Detect which cell encompasses the target text, then output its (x, y) center coordinate. 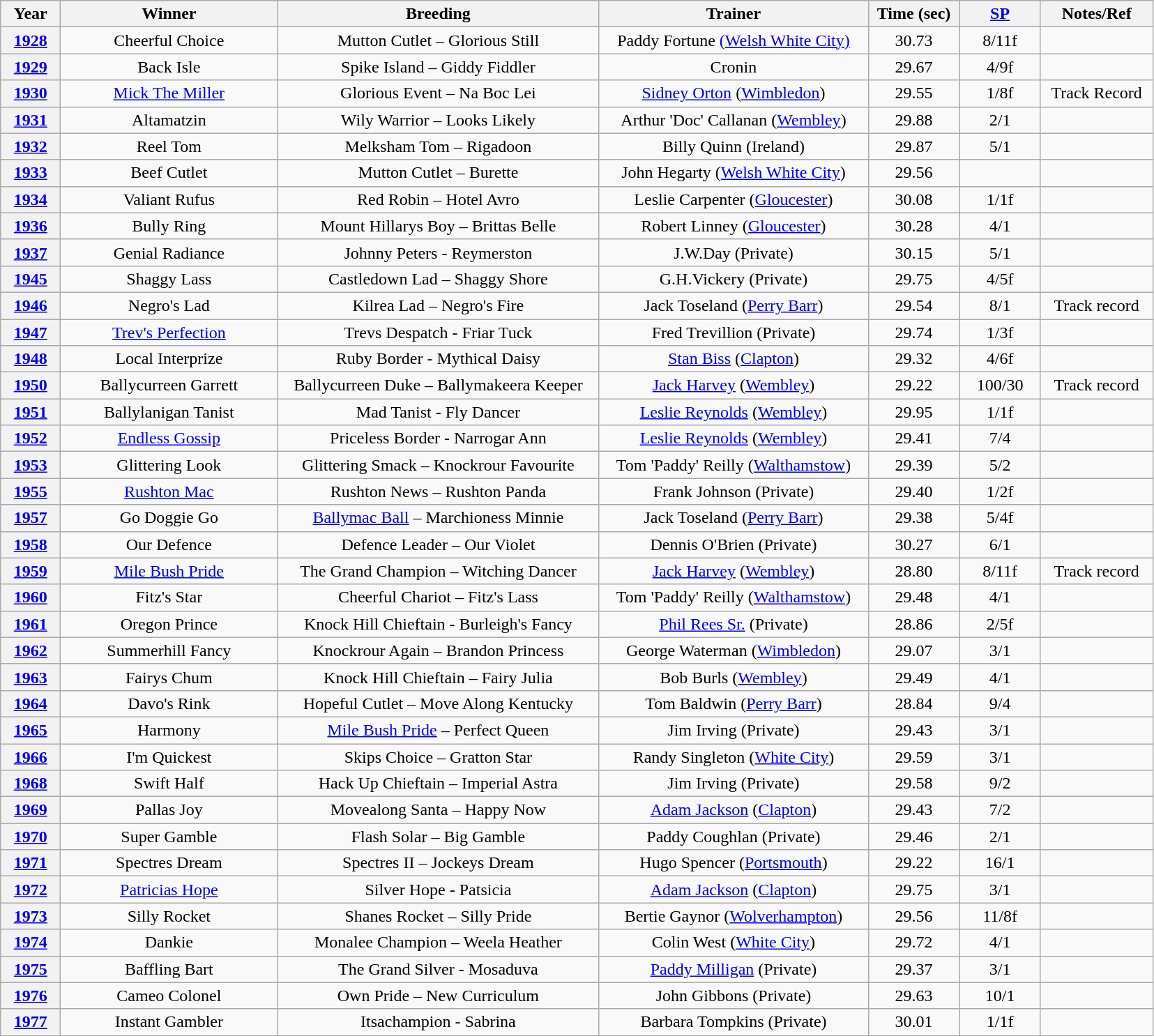
29.40 (913, 492)
Trevs Despatch - Friar Tuck (438, 333)
Castledown Lad – Shaggy Shore (438, 279)
Spectres Dream (169, 863)
1/3f (1000, 333)
J.W.Day (Private) (734, 252)
I'm Quickest (169, 756)
Kilrea Lad – Negro's Fire (438, 305)
Fitz's Star (169, 597)
1945 (31, 279)
29.74 (913, 333)
Our Defence (169, 544)
Bully Ring (169, 226)
28.80 (913, 571)
Winner (169, 14)
1931 (31, 120)
SP (1000, 14)
1936 (31, 226)
Barbara Tompkins (Private) (734, 1022)
1930 (31, 93)
Hugo Spencer (Portsmouth) (734, 863)
29.55 (913, 93)
30.27 (913, 544)
7/2 (1000, 810)
29.63 (913, 996)
Hack Up Chieftain – Imperial Astra (438, 784)
29.48 (913, 597)
Defence Leader – Our Violet (438, 544)
29.72 (913, 943)
Track Record (1096, 93)
Phil Rees Sr. (Private) (734, 624)
1974 (31, 943)
Melksham Tom – Rigadoon (438, 146)
Shaggy Lass (169, 279)
29.54 (913, 305)
1952 (31, 439)
Arthur 'Doc' Callanan (Wembley) (734, 120)
1977 (31, 1022)
Spike Island – Giddy Fiddler (438, 67)
4/9f (1000, 67)
16/1 (1000, 863)
Ballycurreen Garrett (169, 386)
Paddy Coughlan (Private) (734, 837)
1932 (31, 146)
1971 (31, 863)
Cheerful Choice (169, 40)
29.32 (913, 359)
1958 (31, 544)
1975 (31, 969)
11/8f (1000, 916)
1970 (31, 837)
Negro's Lad (169, 305)
1965 (31, 730)
Altamatzin (169, 120)
1948 (31, 359)
Knock Hill Chieftain – Fairy Julia (438, 677)
G.H.Vickery (Private) (734, 279)
29.95 (913, 412)
John Gibbons (Private) (734, 996)
1966 (31, 756)
29.59 (913, 756)
Wily Warrior – Looks Likely (438, 120)
Glittering Smack – Knockrour Favourite (438, 465)
4/6f (1000, 359)
Go Doggie Go (169, 518)
10/1 (1000, 996)
Davo's Rink (169, 703)
Priceless Border - Narrogar Ann (438, 439)
1961 (31, 624)
John Hegarty (Welsh White City) (734, 173)
Super Gamble (169, 837)
Ruby Border - Mythical Daisy (438, 359)
1964 (31, 703)
1933 (31, 173)
29.49 (913, 677)
29.38 (913, 518)
Randy Singleton (White City) (734, 756)
Mutton Cutlet – Glorious Still (438, 40)
Swift Half (169, 784)
1950 (31, 386)
Trev's Perfection (169, 333)
4/5f (1000, 279)
6/1 (1000, 544)
1947 (31, 333)
29.87 (913, 146)
Local Interprize (169, 359)
Spectres II – Jockeys Dream (438, 863)
9/4 (1000, 703)
Rushton Mac (169, 492)
Valiant Rufus (169, 199)
1973 (31, 916)
Baffling Bart (169, 969)
1969 (31, 810)
1946 (31, 305)
Fairys Chum (169, 677)
Own Pride – New Curriculum (438, 996)
1929 (31, 67)
Endless Gossip (169, 439)
Shanes Rocket – Silly Pride (438, 916)
1955 (31, 492)
Johnny Peters - Reymerston (438, 252)
30.15 (913, 252)
Notes/Ref (1096, 14)
Breeding (438, 14)
Beef Cutlet (169, 173)
Flash Solar – Big Gamble (438, 837)
Year (31, 14)
1934 (31, 199)
29.67 (913, 67)
30.08 (913, 199)
29.46 (913, 837)
9/2 (1000, 784)
Red Robin – Hotel Avro (438, 199)
1968 (31, 784)
Paddy Fortune (Welsh White City) (734, 40)
Rushton News – Rushton Panda (438, 492)
1953 (31, 465)
Glorious Event – Na Boc Lei (438, 93)
1972 (31, 890)
Sidney Orton (Wimbledon) (734, 93)
Knock Hill Chieftain - Burleigh's Fancy (438, 624)
Mutton Cutlet – Burette (438, 173)
Summerhill Fancy (169, 650)
Ballycurreen Duke – Ballymakeera Keeper (438, 386)
Fred Trevillion (Private) (734, 333)
Mount Hillarys Boy – Brittas Belle (438, 226)
Glittering Look (169, 465)
Harmony (169, 730)
Pallas Joy (169, 810)
The Grand Silver - Mosaduva (438, 969)
29.88 (913, 120)
5/4f (1000, 518)
Colin West (White City) (734, 943)
Mick The Miller (169, 93)
Billy Quinn (Ireland) (734, 146)
29.39 (913, 465)
100/30 (1000, 386)
Dennis O'Brien (Private) (734, 544)
1976 (31, 996)
1951 (31, 412)
Instant Gambler (169, 1022)
Frank Johnson (Private) (734, 492)
Oregon Prince (169, 624)
Itsachampion - Sabrina (438, 1022)
Movealong Santa – Happy Now (438, 810)
1960 (31, 597)
Tom Baldwin (Perry Barr) (734, 703)
28.84 (913, 703)
Cronin (734, 67)
Bertie Gaynor (Wolverhampton) (734, 916)
Monalee Champion – Weela Heather (438, 943)
Mile Bush Pride – Perfect Queen (438, 730)
7/4 (1000, 439)
29.41 (913, 439)
8/1 (1000, 305)
2/5f (1000, 624)
Patricias Hope (169, 890)
Trainer (734, 14)
Silver Hope - Patsicia (438, 890)
Paddy Milligan (Private) (734, 969)
Back Isle (169, 67)
Reel Tom (169, 146)
Robert Linney (Gloucester) (734, 226)
Dankie (169, 943)
Silly Rocket (169, 916)
1963 (31, 677)
Cheerful Chariot – Fitz's Lass (438, 597)
1957 (31, 518)
30.73 (913, 40)
1928 (31, 40)
Ballymac Ball – Marchioness Minnie (438, 518)
Ballylanigan Tanist (169, 412)
Leslie Carpenter (Gloucester) (734, 199)
Mad Tanist - Fly Dancer (438, 412)
Stan Biss (Clapton) (734, 359)
Genial Radiance (169, 252)
Mile Bush Pride (169, 571)
5/2 (1000, 465)
George Waterman (Wimbledon) (734, 650)
1937 (31, 252)
29.58 (913, 784)
1959 (31, 571)
Bob Burls (Wembley) (734, 677)
Skips Choice – Gratton Star (438, 756)
Cameo Colonel (169, 996)
30.01 (913, 1022)
28.86 (913, 624)
1/8f (1000, 93)
29.07 (913, 650)
30.28 (913, 226)
Knockrour Again – Brandon Princess (438, 650)
The Grand Champion – Witching Dancer (438, 571)
1962 (31, 650)
29.37 (913, 969)
Time (sec) (913, 14)
Hopeful Cutlet – Move Along Kentucky (438, 703)
1/2f (1000, 492)
